Detect which cell encompasses the target text, then output its (x, y) center coordinate. 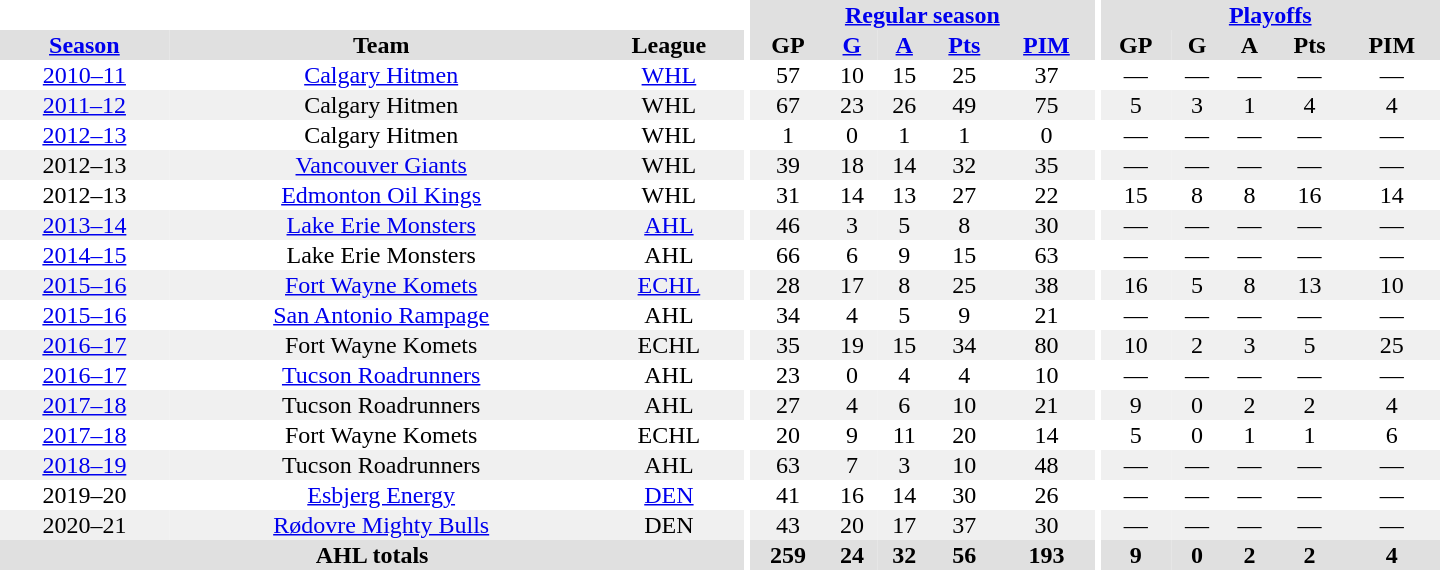
2010–11 (84, 75)
Vancouver Giants (382, 165)
2014–15 (84, 255)
League (670, 45)
2018–19 (84, 465)
Rødovre Mighty Bulls (382, 525)
Playoffs (1270, 15)
19 (852, 345)
San Antonio Rampage (382, 315)
2019–20 (84, 495)
18 (852, 165)
39 (788, 165)
24 (852, 555)
Esbjerg Energy (382, 495)
46 (788, 225)
38 (1046, 285)
57 (788, 75)
56 (964, 555)
22 (1046, 195)
2011–12 (84, 105)
Team (382, 45)
11 (904, 435)
2020–21 (84, 525)
259 (788, 555)
2013–14 (84, 225)
41 (788, 495)
193 (1046, 555)
Regular season (922, 15)
80 (1046, 345)
28 (788, 285)
43 (788, 525)
49 (964, 105)
66 (788, 255)
7 (852, 465)
31 (788, 195)
AHL totals (372, 555)
48 (1046, 465)
67 (788, 105)
Edmonton Oil Kings (382, 195)
Season (84, 45)
75 (1046, 105)
